Locate the cell with the specified text and output its (X, Y) center coordinate. 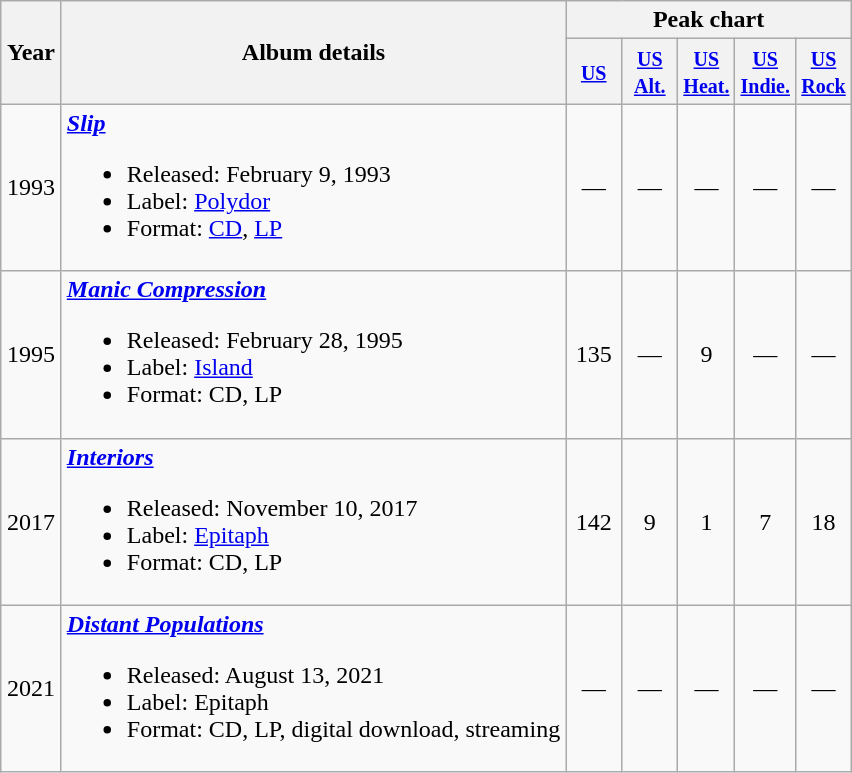
Manic CompressionReleased: February 28, 1995Label: IslandFormat: CD, LP (313, 354)
2021 (32, 688)
InteriorsReleased: November 10, 2017Label: EpitaphFormat: CD, LP (313, 522)
18 (823, 522)
US Rock (823, 72)
135 (594, 354)
7 (766, 522)
1993 (32, 188)
Peak chart (709, 20)
Album details (313, 52)
Year (32, 52)
US Alt. (650, 72)
US (594, 72)
1 (706, 522)
SlipReleased: February 9, 1993Label: PolydorFormat: CD, LP (313, 188)
142 (594, 522)
US Heat. (706, 72)
2017 (32, 522)
US Indie. (766, 72)
Distant PopulationsReleased: August 13, 2021Label: EpitaphFormat: CD, LP, digital download, streaming (313, 688)
1995 (32, 354)
